Identify which cell holds the provided text, then report its [X, Y] central coordinate. 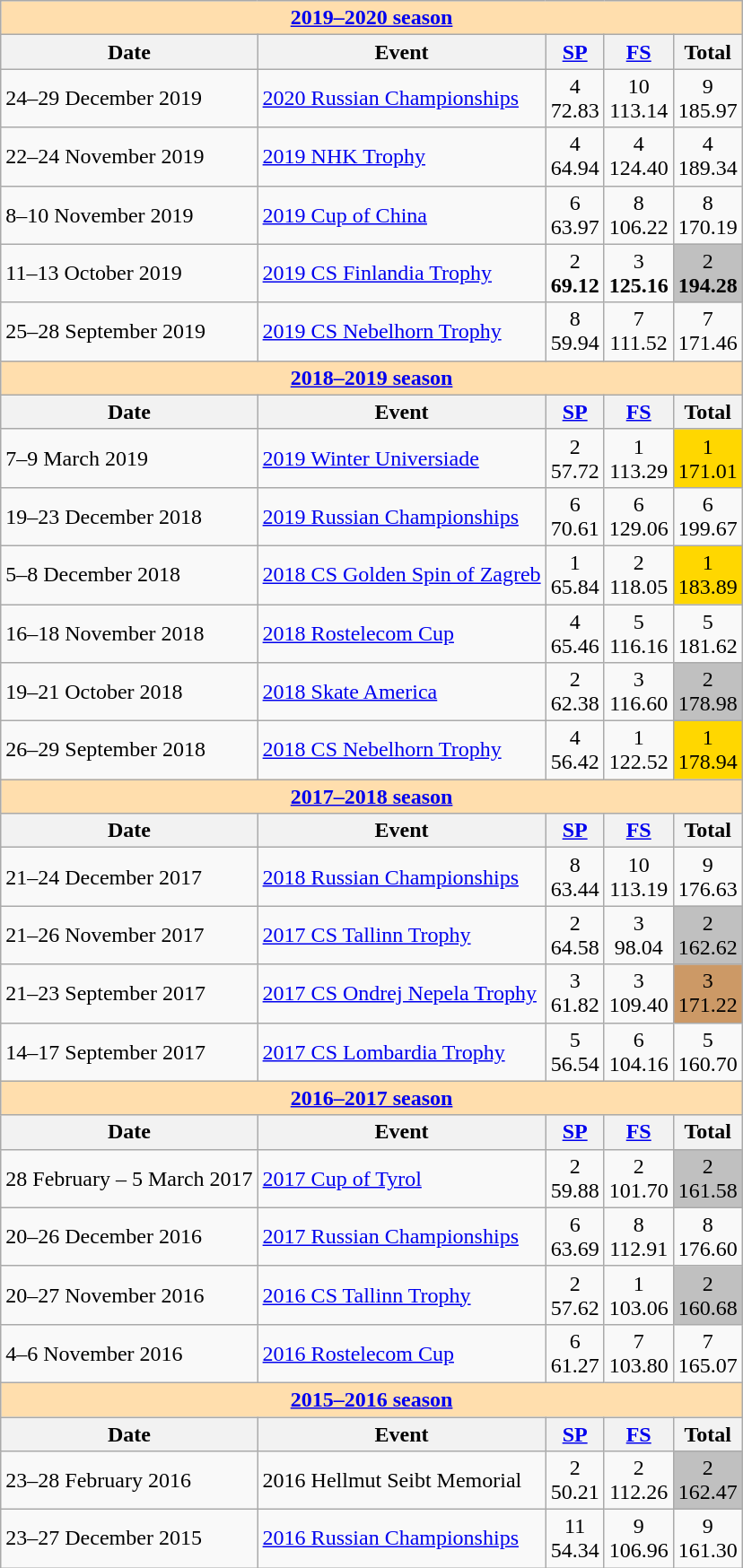
2020 Russian Championships [402, 99]
23–27 December 2015 [129, 1539]
2018 Skate America [402, 693]
2018 CS Nebelhorn Trophy [402, 750]
2 64.58 [574, 935]
10 113.19 [639, 877]
28 February – 5 March 2017 [129, 1179]
2018 Rostelecom Cup [402, 633]
2016 Rostelecom Cup [402, 1353]
2 162.47 [707, 1480]
3 116.60 [639, 693]
3 125.16 [639, 273]
2016–2017 season [371, 1098]
1 65.84 [574, 574]
2 101.70 [639, 1179]
2 178.98 [707, 693]
7 111.52 [639, 332]
11 54.34 [574, 1539]
16–18 November 2018 [129, 633]
9 161.30 [707, 1539]
4 64.94 [574, 156]
1 178.94 [707, 750]
1 183.89 [707, 574]
11–13 October 2019 [129, 273]
2 57.62 [574, 1295]
2 194.28 [707, 273]
24–29 December 2019 [129, 99]
10 113.14 [639, 99]
20–27 November 2016 [129, 1295]
2017–2018 season [371, 797]
5–8 December 2018 [129, 574]
21–26 November 2017 [129, 935]
22–24 November 2019 [129, 156]
8 106.22 [639, 215]
2 62.38 [574, 693]
1 122.52 [639, 750]
26–29 September 2018 [129, 750]
4 124.40 [639, 156]
1 171.01 [707, 457]
2017 CS Tallinn Trophy [402, 935]
2 69.12 [574, 273]
9 185.97 [707, 99]
6 199.67 [707, 517]
2016 Russian Championships [402, 1539]
2018 CS Golden Spin of Zagreb [402, 574]
7 103.80 [639, 1353]
19–21 October 2018 [129, 693]
3 171.22 [707, 994]
7–9 March 2019 [129, 457]
2 59.88 [574, 1179]
8 63.44 [574, 877]
5 181.62 [707, 633]
8 176.60 [707, 1236]
5 56.54 [574, 1051]
2016 CS Tallinn Trophy [402, 1295]
20–26 December 2016 [129, 1236]
9 106.96 [639, 1539]
2015–2016 season [371, 1399]
2019 CS Nebelhorn Trophy [402, 332]
5 160.70 [707, 1051]
2 162.62 [707, 935]
2 50.21 [574, 1480]
2016 Hellmut Seibt Memorial [402, 1480]
2 57.72 [574, 457]
2 160.68 [707, 1295]
3 109.40 [639, 994]
23–28 February 2016 [129, 1480]
7 165.07 [707, 1353]
8–10 November 2019 [129, 215]
2019 CS Finlandia Trophy [402, 273]
6 104.16 [639, 1051]
2018–2019 season [371, 378]
2019–2020 season [371, 18]
5 116.16 [639, 633]
8 170.19 [707, 215]
3 98.04 [639, 935]
4 56.42 [574, 750]
1 103.06 [639, 1295]
6 63.97 [574, 215]
2019 Russian Championships [402, 517]
2019 Winter Universiade [402, 457]
2 161.58 [707, 1179]
3 61.82 [574, 994]
6 63.69 [574, 1236]
8 112.91 [639, 1236]
2017 CS Ondrej Nepela Trophy [402, 994]
2018 Russian Championships [402, 877]
19–23 December 2018 [129, 517]
1 113.29 [639, 457]
25–28 September 2019 [129, 332]
6 61.27 [574, 1353]
14–17 September 2017 [129, 1051]
2017 Cup of Tyrol [402, 1179]
4 189.34 [707, 156]
4 65.46 [574, 633]
7 171.46 [707, 332]
2019 NHK Trophy [402, 156]
2 118.05 [639, 574]
2017 Russian Championships [402, 1236]
21–24 December 2017 [129, 877]
4 72.83 [574, 99]
2 112.26 [639, 1480]
4–6 November 2016 [129, 1353]
9 176.63 [707, 877]
8 59.94 [574, 332]
21–23 September 2017 [129, 994]
2017 CS Lombardia Trophy [402, 1051]
6 129.06 [639, 517]
6 70.61 [574, 517]
2019 Cup of China [402, 215]
